Scan for the cell matching the given text and deliver its (X, Y) coordinate at center. 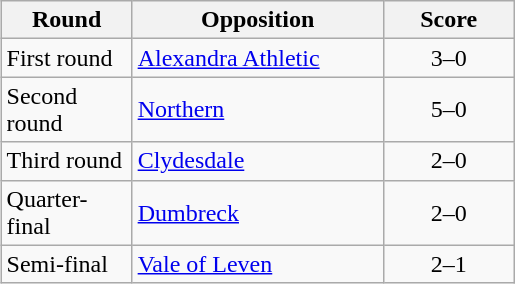
Dumbreck (258, 212)
Second round (66, 110)
Quarter-final (66, 212)
5–0 (448, 110)
Semi-final (66, 264)
Clydesdale (258, 161)
Northern (258, 110)
Score (448, 20)
3–0 (448, 58)
Third round (66, 161)
First round (66, 58)
Round (66, 20)
Alexandra Athletic (258, 58)
Vale of Leven (258, 264)
Opposition (258, 20)
2–1 (448, 264)
